Output the (X, Y) coordinate of the center of the cell containing the given text.  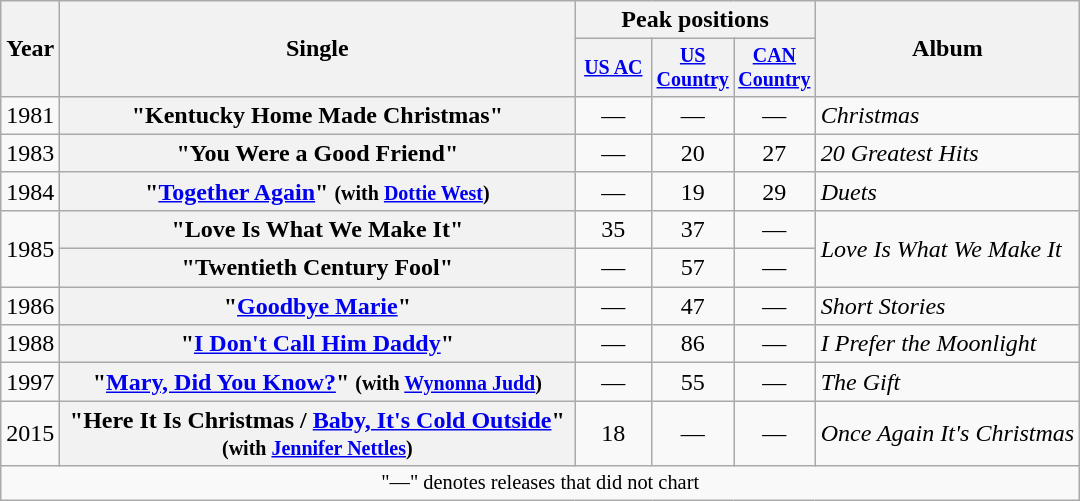
"You Were a Good Friend" (318, 153)
29 (775, 191)
"Mary, Did You Know?" (with Wynonna Judd) (318, 382)
20 (693, 153)
"Together Again" (with Dottie West) (318, 191)
Single (318, 49)
Short Stories (947, 306)
Album (947, 49)
"I Don't Call Him Daddy" (318, 344)
86 (693, 344)
47 (693, 306)
1986 (30, 306)
1985 (30, 248)
Once Again It's Christmas (947, 434)
"Here It Is Christmas / Baby, It's Cold Outside"(with Jennifer Nettles) (318, 434)
1981 (30, 115)
"Kentucky Home Made Christmas" (318, 115)
"Goodbye Marie" (318, 306)
35 (614, 229)
"Love Is What We Make It" (318, 229)
18 (614, 434)
27 (775, 153)
1983 (30, 153)
1988 (30, 344)
1984 (30, 191)
55 (693, 382)
Year (30, 49)
37 (693, 229)
The Gift (947, 382)
1997 (30, 382)
Peak positions (695, 20)
Love Is What We Make It (947, 248)
US Country (693, 68)
2015 (30, 434)
20 Greatest Hits (947, 153)
Duets (947, 191)
"—" denotes releases that did not chart (540, 483)
I Prefer the Moonlight (947, 344)
Christmas (947, 115)
CAN Country (775, 68)
US AC (614, 68)
57 (693, 268)
19 (693, 191)
"Twentieth Century Fool" (318, 268)
